Search for the cell housing the specified text and yield its [x, y] center coordinate. 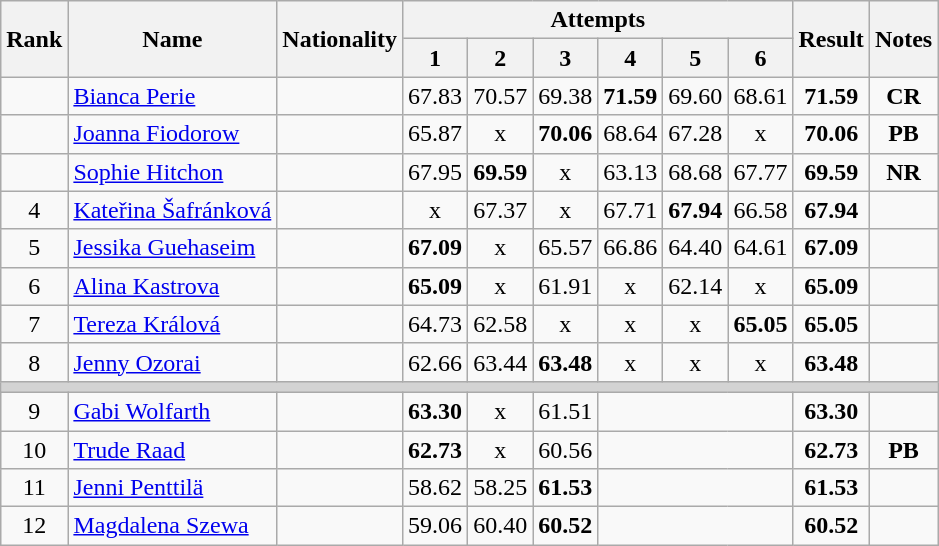
Jessika Guehaseim [172, 248]
3 [566, 58]
67.95 [436, 172]
Alina Kastrova [172, 286]
67.28 [696, 134]
10 [34, 449]
Trude Raad [172, 449]
1 [436, 58]
64.73 [436, 324]
67.37 [500, 210]
Gabi Wolfarth [172, 411]
7 [34, 324]
68.61 [760, 96]
Rank [34, 39]
Magdalena Szewa [172, 526]
68.68 [696, 172]
59.06 [436, 526]
64.40 [696, 248]
Tereza Králová [172, 324]
68.64 [630, 134]
Name [172, 39]
9 [34, 411]
Result [831, 39]
12 [34, 526]
NR [903, 172]
64.61 [760, 248]
CR [903, 96]
Jenny Ozorai [172, 362]
8 [34, 362]
63.44 [500, 362]
62.58 [500, 324]
67.83 [436, 96]
66.58 [760, 210]
69.60 [696, 96]
65.87 [436, 134]
62.14 [696, 286]
Kateřina Šafránková [172, 210]
Notes [903, 39]
61.91 [566, 286]
62.66 [436, 362]
Sophie Hitchon [172, 172]
60.40 [500, 526]
Nationality [340, 39]
60.56 [566, 449]
58.25 [500, 488]
Joanna Fiodorow [172, 134]
Bianca Perie [172, 96]
61.51 [566, 411]
67.71 [630, 210]
67.77 [760, 172]
65.57 [566, 248]
2 [500, 58]
70.57 [500, 96]
66.86 [630, 248]
11 [34, 488]
Jenni Penttilä [172, 488]
Attempts [598, 20]
63.13 [630, 172]
58.62 [436, 488]
69.38 [566, 96]
